Pinpoint the cell where the given text exists, returning its (X, Y) midpoint coordinate. 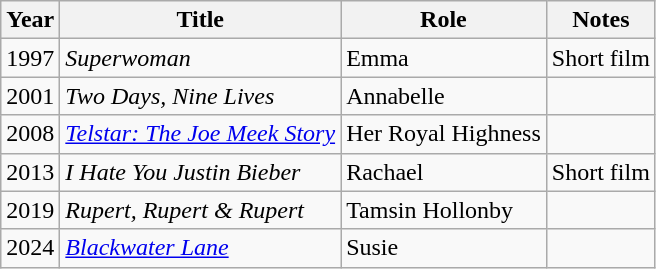
Rachael (444, 172)
Blackwater Lane (200, 248)
Susie (444, 248)
Title (200, 20)
Notes (600, 20)
2024 (30, 248)
Rupert, Rupert & Rupert (200, 210)
Annabelle (444, 96)
Tamsin Hollonby (444, 210)
Her Royal Highness (444, 134)
Two Days, Nine Lives (200, 96)
2019 (30, 210)
2013 (30, 172)
Role (444, 20)
2008 (30, 134)
Superwoman (200, 58)
2001 (30, 96)
I Hate You Justin Bieber (200, 172)
Telstar: The Joe Meek Story (200, 134)
Emma (444, 58)
Year (30, 20)
1997 (30, 58)
